Return the [x, y] coordinate for the center point of the cell that contains the specified text.  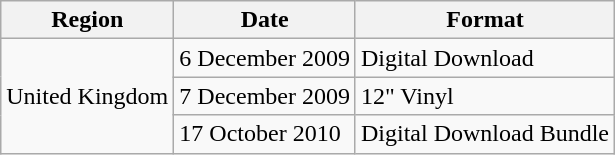
Date [265, 20]
6 December 2009 [265, 58]
United Kingdom [88, 96]
7 December 2009 [265, 96]
Region [88, 20]
Digital Download [484, 58]
17 October 2010 [265, 134]
Digital Download Bundle [484, 134]
12" Vinyl [484, 96]
Format [484, 20]
